Search for the cell housing the specified text and yield its [x, y] center coordinate. 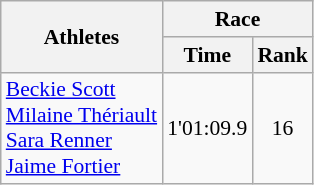
16 [282, 128]
Athletes [82, 36]
Race [238, 19]
Time [207, 55]
Rank [282, 55]
Beckie ScottMilaine ThériaultSara RennerJaime Fortier [82, 128]
1'01:09.9 [207, 128]
